From the cell containing the given text, extract its center point as [x, y] coordinate. 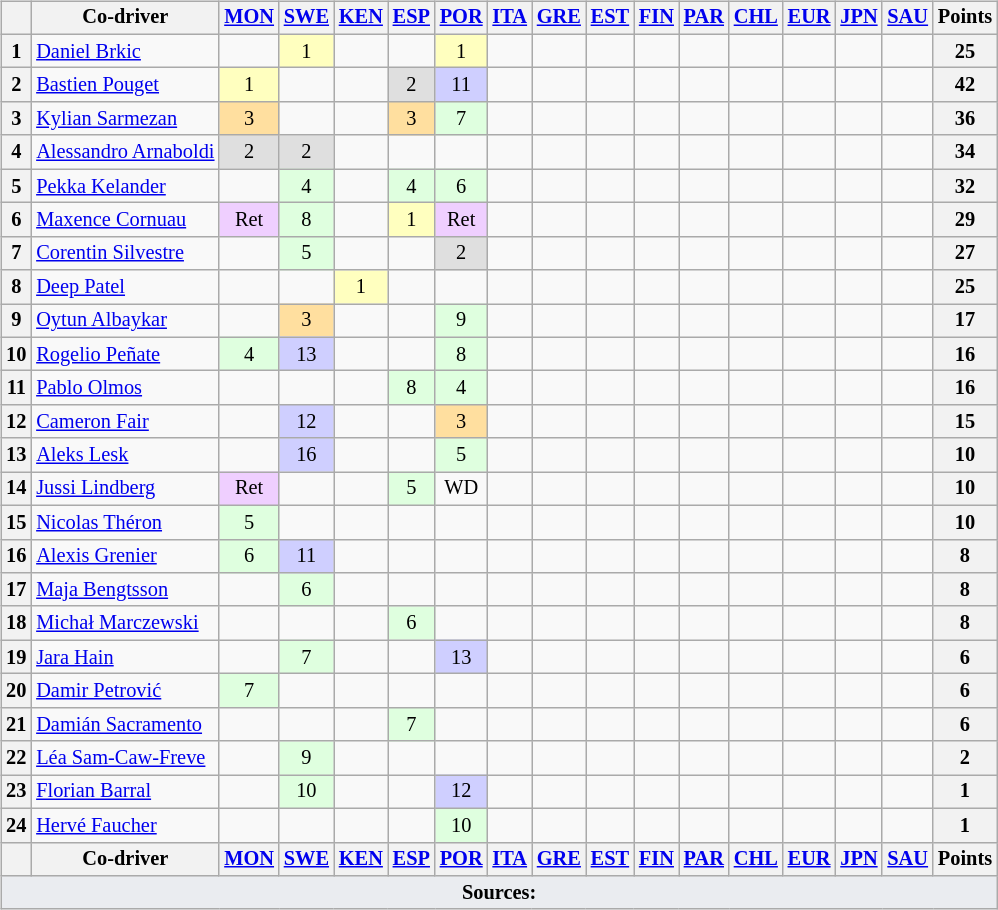
Jara Hain [125, 657]
Alessandro Arnaboldi [125, 152]
Pablo Olmos [125, 388]
42 [965, 85]
24 [16, 825]
Sources: [499, 893]
22 [16, 758]
Léa Sam-Caw-Freve [125, 758]
29 [965, 220]
18 [16, 623]
Nicolas Théron [125, 522]
Aleks Lesk [125, 455]
Corentin Silvestre [125, 253]
36 [965, 119]
Oytun Albaykar [125, 321]
21 [16, 724]
Jussi Lindberg [125, 489]
34 [965, 152]
Maja Bengtsson [125, 590]
23 [16, 792]
Michał Marczewski [125, 623]
Damir Petrović [125, 691]
27 [965, 253]
Pekka Kelander [125, 186]
Daniel Brkic [125, 51]
Florian Barral [125, 792]
Kylian Sarmezan [125, 119]
20 [16, 691]
Deep Patel [125, 287]
Cameron Fair [125, 422]
Maxence Cornuau [125, 220]
19 [16, 657]
Rogelio Peñate [125, 354]
32 [965, 186]
Alexis Grenier [125, 556]
WD [462, 489]
14 [16, 489]
Damián Sacramento [125, 724]
Bastien Pouget [125, 85]
Hervé Faucher [125, 825]
